Return (x, y) of the center of cell containing provided text 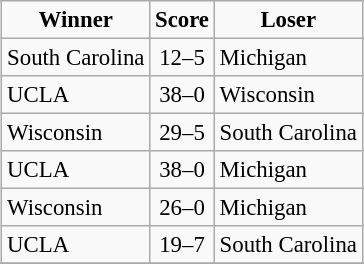
Score (182, 20)
Loser (288, 20)
29–5 (182, 133)
Winner (76, 20)
12–5 (182, 57)
26–0 (182, 208)
19–7 (182, 245)
